Output the [X, Y] coordinate of the center of the cell containing the given text.  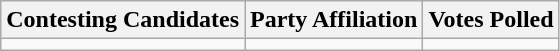
Contesting Candidates [123, 20]
Votes Polled [491, 20]
Party Affiliation [334, 20]
